Locate the cell with the specified text and output its (x, y) center coordinate. 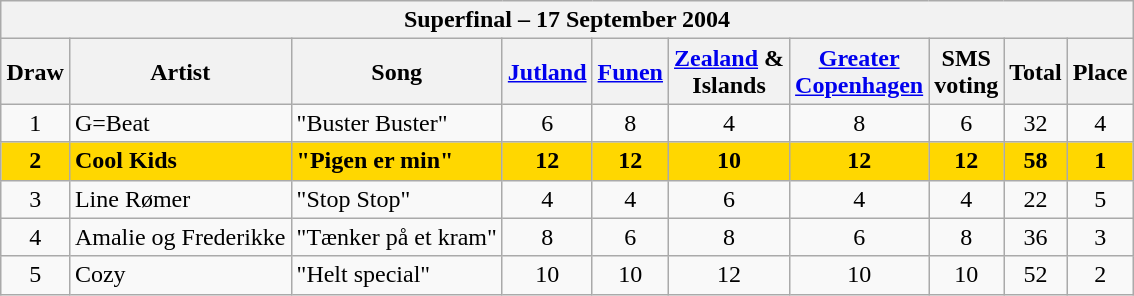
Cozy (180, 275)
Artist (180, 72)
Zealand &Islands (730, 72)
SMSvoting (966, 72)
"Pigen er min" (396, 161)
58 (1036, 161)
"Buster Buster" (396, 123)
G=Beat (180, 123)
GreaterCopenhagen (860, 72)
Place (1100, 72)
Line Rømer (180, 199)
Song (396, 72)
Superfinal – 17 September 2004 (567, 20)
Jutland (547, 72)
Funen (630, 72)
52 (1036, 275)
Draw (35, 72)
"Stop Stop" (396, 199)
Amalie og Frederikke (180, 237)
"Tænker på et kram" (396, 237)
"Helt special" (396, 275)
Cool Kids (180, 161)
36 (1036, 237)
32 (1036, 123)
Total (1036, 72)
22 (1036, 199)
